Provide the (X, Y) coordinate of the cell's center where the given text is located.  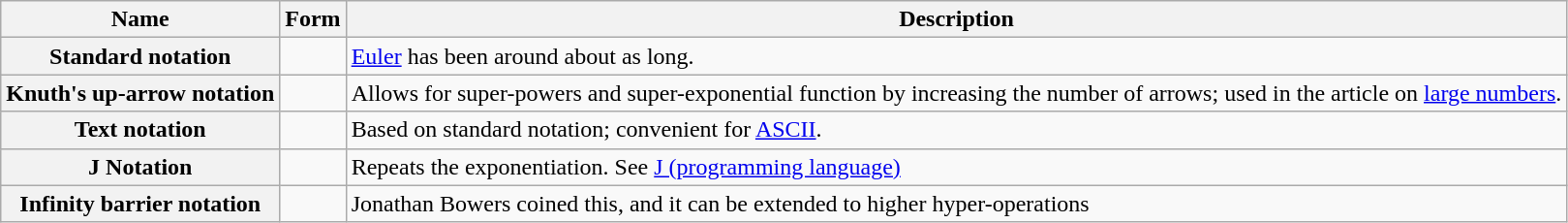
Form (313, 19)
Based on standard notation; convenient for ASCII. (957, 130)
Euler has been around about as long. (957, 56)
Infinity barrier notation (140, 204)
Name (140, 19)
Standard notation (140, 56)
J Notation (140, 167)
Allows for super-powers and super-exponential function by increasing the number of arrows; used in the article on large numbers. (957, 93)
Description (957, 19)
Repeats the exponentiation. See J (programming language) (957, 167)
Text notation (140, 130)
Jonathan Bowers coined this, and it can be extended to higher hyper-operations (957, 204)
Knuth's up-arrow notation (140, 93)
